Scan for the cell matching the given text and deliver its (X, Y) coordinate at center. 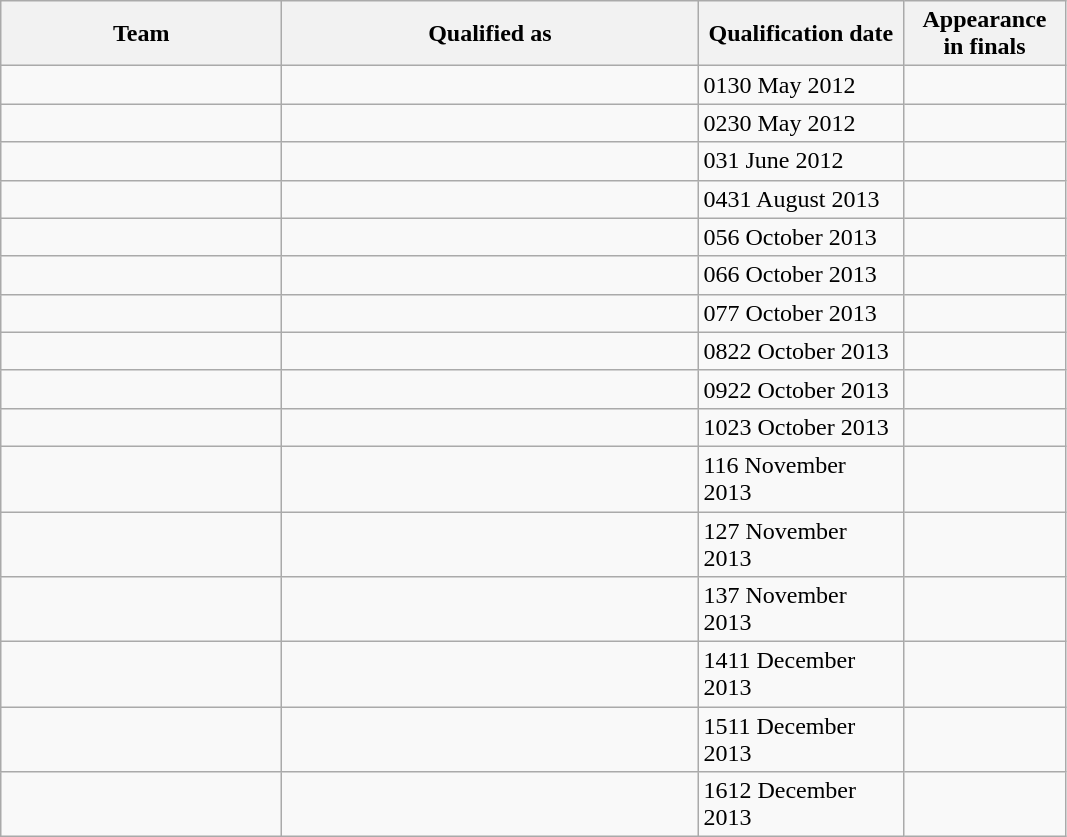
1612 December 2013 (801, 804)
0431 August 2013 (801, 199)
0922 October 2013 (801, 389)
0230 May 2012 (801, 123)
0130 May 2012 (801, 85)
137 November 2013 (801, 610)
Qualified as (490, 34)
077 October 2013 (801, 313)
0822 October 2013 (801, 351)
1411 December 2013 (801, 674)
031 June 2012 (801, 161)
127 November 2013 (801, 544)
066 October 2013 (801, 275)
1511 December 2013 (801, 740)
116 November 2013 (801, 478)
Team (142, 34)
Qualification date (801, 34)
056 October 2013 (801, 237)
Appearancein finals (984, 34)
1023 October 2013 (801, 427)
